Search for the cell housing the specified text and yield its [X, Y] center coordinate. 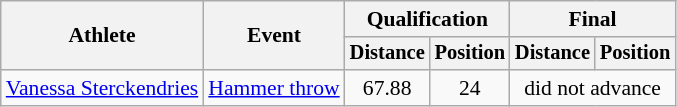
Hammer throw [274, 88]
24 [470, 88]
Qualification [428, 19]
Athlete [102, 36]
did not advance [592, 88]
Final [592, 19]
Event [274, 36]
67.88 [388, 88]
Vanessa Sterckendries [102, 88]
